Output the [x, y] coordinate of the center of the cell containing the given text.  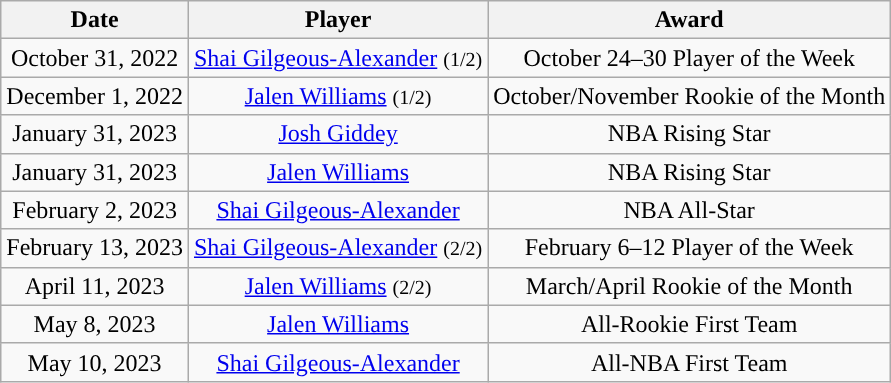
Josh Giddey [338, 134]
April 11, 2023 [95, 286]
October 24–30 Player of the Week [690, 58]
May 8, 2023 [95, 324]
February 6–12 Player of the Week [690, 248]
Jalen Williams (2/2) [338, 286]
December 1, 2022 [95, 96]
Date [95, 20]
October/November Rookie of the Month [690, 96]
Player [338, 20]
May 10, 2023 [95, 362]
October 31, 2022 [95, 58]
Jalen Williams (1/2) [338, 96]
February 13, 2023 [95, 248]
NBA All-Star [690, 210]
Shai Gilgeous-Alexander (1/2) [338, 58]
Shai Gilgeous-Alexander (2/2) [338, 248]
All-NBA First Team [690, 362]
Award [690, 20]
February 2, 2023 [95, 210]
March/April Rookie of the Month [690, 286]
All-Rookie First Team [690, 324]
